For the text-containing cell, return its midpoint in [x, y] coordinate format. 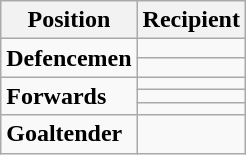
Position [69, 20]
Goaltender [69, 134]
Defencemen [69, 58]
Recipient [191, 20]
Forwards [69, 96]
